Output the [x, y] coordinate of the center of the cell containing the given text.  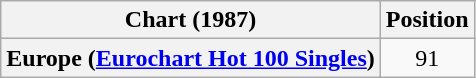
Europe (Eurochart Hot 100 Singles) [191, 58]
Chart (1987) [191, 20]
91 [427, 58]
Position [427, 20]
